Search for the cell housing the specified text and yield its [X, Y] center coordinate. 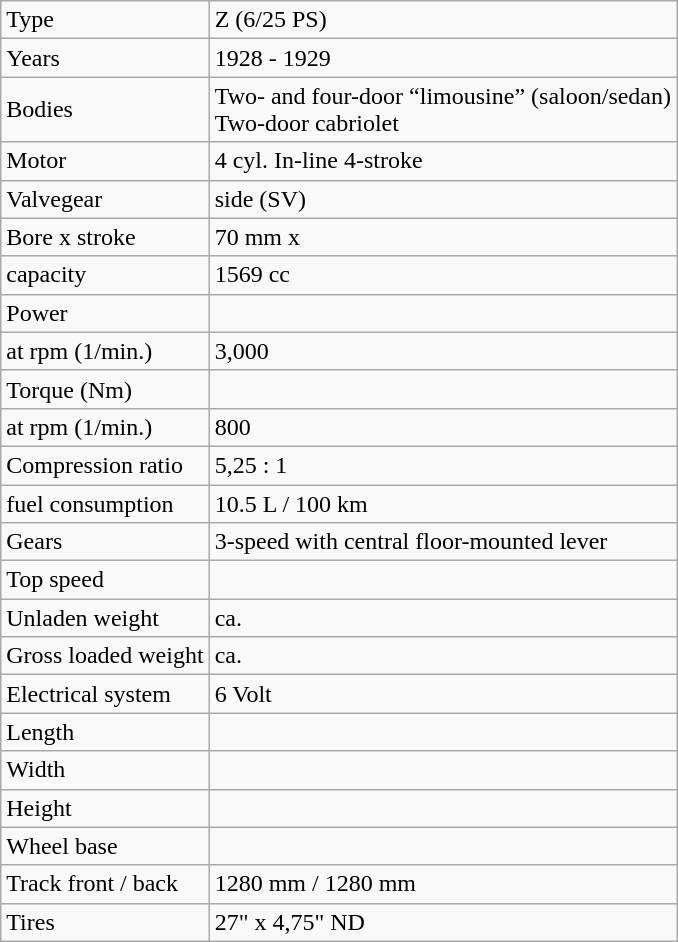
1928 - 1929 [442, 58]
Power [105, 313]
3-speed with central floor-mounted lever [442, 542]
1569 cc [442, 275]
Z (6/25 PS) [442, 20]
4 cyl. In-line 4-stroke [442, 161]
Track front / back [105, 884]
5,25 : 1 [442, 465]
3,000 [442, 351]
800 [442, 427]
6 Volt [442, 694]
Unladen weight [105, 618]
Gears [105, 542]
Top speed [105, 580]
fuel consumption [105, 503]
1280 mm / 1280 mm [442, 884]
Electrical system [105, 694]
Two- and four-door “limousine” (saloon/sedan) Two-door cabriolet [442, 110]
27" x 4,75" ND [442, 922]
Tires [105, 922]
Valvegear [105, 199]
side (SV) [442, 199]
Type [105, 20]
Length [105, 732]
Height [105, 808]
Torque (Nm) [105, 389]
Bore x stroke [105, 237]
Years [105, 58]
70 mm x [442, 237]
Wheel base [105, 846]
Compression ratio [105, 465]
Gross loaded weight [105, 656]
10.5 L / 100 km [442, 503]
Motor [105, 161]
Width [105, 770]
Bodies [105, 110]
capacity [105, 275]
